Return the (x, y) coordinate for the center point of the cell that contains the specified text.  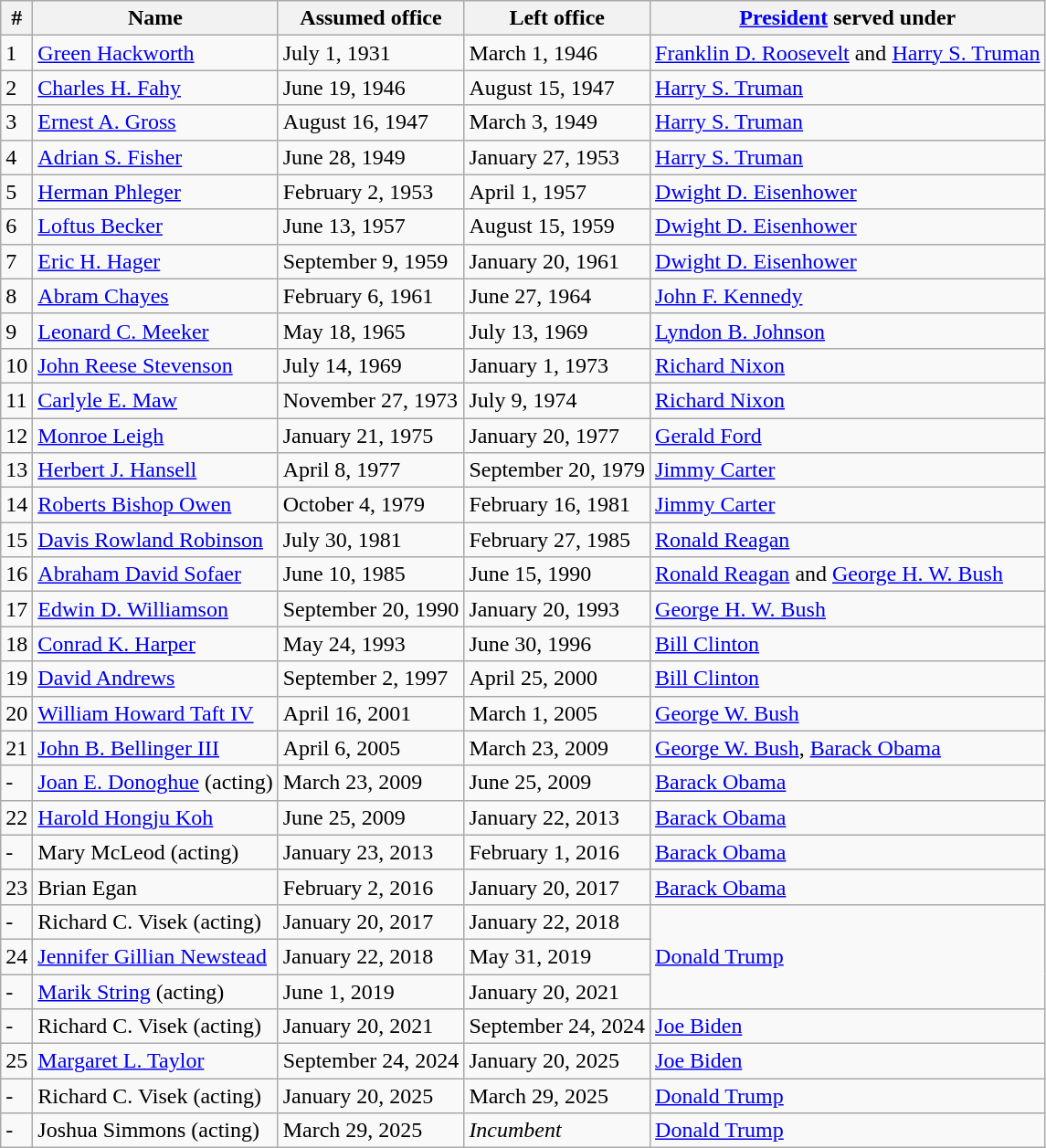
25 (16, 1061)
February 6, 1961 (371, 296)
February 27, 1985 (557, 540)
February 2, 2016 (371, 887)
Herman Phleger (155, 192)
March 3, 1949 (557, 122)
January 20, 1977 (557, 436)
July 14, 1969 (371, 365)
Harold Hongju Koh (155, 817)
Joshua Simmons (acting) (155, 1131)
April 8, 1977 (371, 470)
June 19, 1946 (371, 88)
President served under (848, 18)
November 27, 1973 (371, 400)
Conrad K. Harper (155, 644)
10 (16, 365)
24 (16, 956)
June 10, 1985 (371, 574)
Monroe Leigh (155, 436)
5 (16, 192)
Incumbent (557, 1131)
April 6, 2005 (371, 748)
January 21, 1975 (371, 436)
Franklin D. Roosevelt and Harry S. Truman (848, 53)
Leonard C. Meeker (155, 331)
Gerald Ford (848, 436)
19 (16, 679)
12 (16, 436)
John Reese Stevenson (155, 365)
July 9, 1974 (557, 400)
17 (16, 609)
Abram Chayes (155, 296)
# (16, 18)
22 (16, 817)
June 13, 1957 (371, 226)
2 (16, 88)
January 22, 2013 (557, 817)
20 (16, 713)
John B. Bellinger III (155, 748)
Brian Egan (155, 887)
11 (16, 400)
Name (155, 18)
John F. Kennedy (848, 296)
June 1, 2019 (371, 991)
Adrian S. Fisher (155, 157)
June 15, 1990 (557, 574)
February 1, 2016 (557, 852)
George W. Bush, Barack Obama (848, 748)
August 15, 1959 (557, 226)
May 18, 1965 (371, 331)
March 1, 2005 (557, 713)
June 30, 1996 (557, 644)
8 (16, 296)
15 (16, 540)
1 (16, 53)
July 1, 1931 (371, 53)
Ronald Reagan and George H. W. Bush (848, 574)
September 2, 1997 (371, 679)
February 16, 1981 (557, 505)
April 1, 1957 (557, 192)
Marik String (acting) (155, 991)
Roberts Bishop Owen (155, 505)
January 1, 1973 (557, 365)
Davis Rowland Robinson (155, 540)
21 (16, 748)
October 4, 1979 (371, 505)
Abraham David Sofaer (155, 574)
September 20, 1990 (371, 609)
Ronald Reagan (848, 540)
Assumed office (371, 18)
Mary McLeod (acting) (155, 852)
Eric H. Hager (155, 261)
14 (16, 505)
February 2, 1953 (371, 192)
January 27, 1953 (557, 157)
April 25, 2000 (557, 679)
June 28, 1949 (371, 157)
Edwin D. Williamson (155, 609)
George H. W. Bush (848, 609)
13 (16, 470)
6 (16, 226)
Joan E. Donoghue (acting) (155, 783)
September 20, 1979 (557, 470)
January 20, 1961 (557, 261)
9 (16, 331)
January 23, 2013 (371, 852)
Green Hackworth (155, 53)
August 15, 1947 (557, 88)
Loftus Becker (155, 226)
June 27, 1964 (557, 296)
July 30, 1981 (371, 540)
7 (16, 261)
George W. Bush (848, 713)
Margaret L. Taylor (155, 1061)
William Howard Taft IV (155, 713)
January 20, 1993 (557, 609)
4 (16, 157)
18 (16, 644)
David Andrews (155, 679)
Left office (557, 18)
August 16, 1947 (371, 122)
September 9, 1959 (371, 261)
May 24, 1993 (371, 644)
May 31, 2019 (557, 956)
16 (16, 574)
Charles H. Fahy (155, 88)
Ernest A. Gross (155, 122)
23 (16, 887)
Carlyle E. Maw (155, 400)
Herbert J. Hansell (155, 470)
Jennifer Gillian Newstead (155, 956)
3 (16, 122)
July 13, 1969 (557, 331)
April 16, 2001 (371, 713)
Lyndon B. Johnson (848, 331)
March 1, 1946 (557, 53)
